Provide the [X, Y] coordinate of the cell's center where the given text is located.  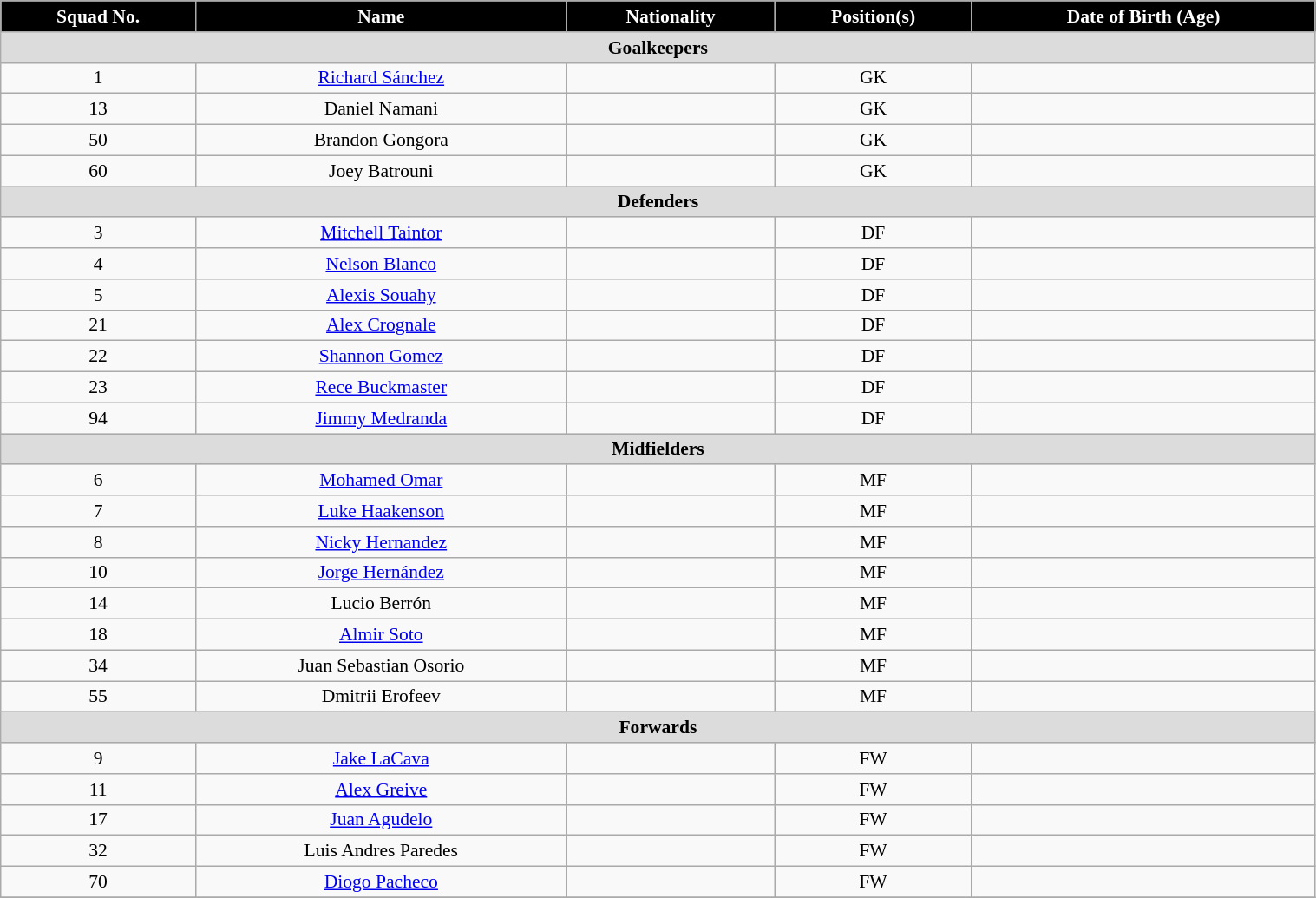
Daniel Namani [381, 109]
Diogo Pacheco [381, 882]
Richard Sánchez [381, 78]
Nelson Blanco [381, 264]
70 [99, 882]
Joey Batrouni [381, 171]
50 [99, 141]
Juan Sebastian Osorio [381, 665]
Jimmy Medranda [381, 418]
1 [99, 78]
14 [99, 604]
Mitchell Taintor [381, 233]
Luis Andres Paredes [381, 851]
Position(s) [873, 16]
Luke Haakenson [381, 511]
Forwards [658, 728]
Name [381, 16]
Alexis Souahy [381, 295]
Shannon Gomez [381, 357]
7 [99, 511]
60 [99, 171]
Juan Agudelo [381, 820]
Squad No. [99, 16]
94 [99, 418]
22 [99, 357]
55 [99, 697]
4 [99, 264]
Lucio Berrón [381, 604]
18 [99, 635]
Brandon Gongora [381, 141]
Defenders [658, 202]
11 [99, 790]
Date of Birth (Age) [1143, 16]
Midfielders [658, 449]
23 [99, 388]
Almir Soto [381, 635]
10 [99, 573]
9 [99, 758]
32 [99, 851]
Mohamed Omar [381, 481]
3 [99, 233]
Dmitrii Erofeev [381, 697]
6 [99, 481]
8 [99, 542]
Goalkeepers [658, 48]
Alex Greive [381, 790]
21 [99, 325]
Rece Buckmaster [381, 388]
5 [99, 295]
Jorge Hernández [381, 573]
17 [99, 820]
13 [99, 109]
Nationality [671, 16]
Jake LaCava [381, 758]
Alex Crognale [381, 325]
34 [99, 665]
Nicky Hernandez [381, 542]
